Determine the [x, y] coordinate at the center of the cell enclosing the given text.  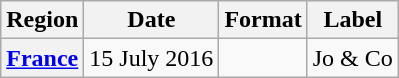
Format [263, 20]
France [42, 58]
15 July 2016 [152, 58]
Date [152, 20]
Jo & Co [352, 58]
Label [352, 20]
Region [42, 20]
